For the text-containing cell, return its midpoint in [x, y] coordinate format. 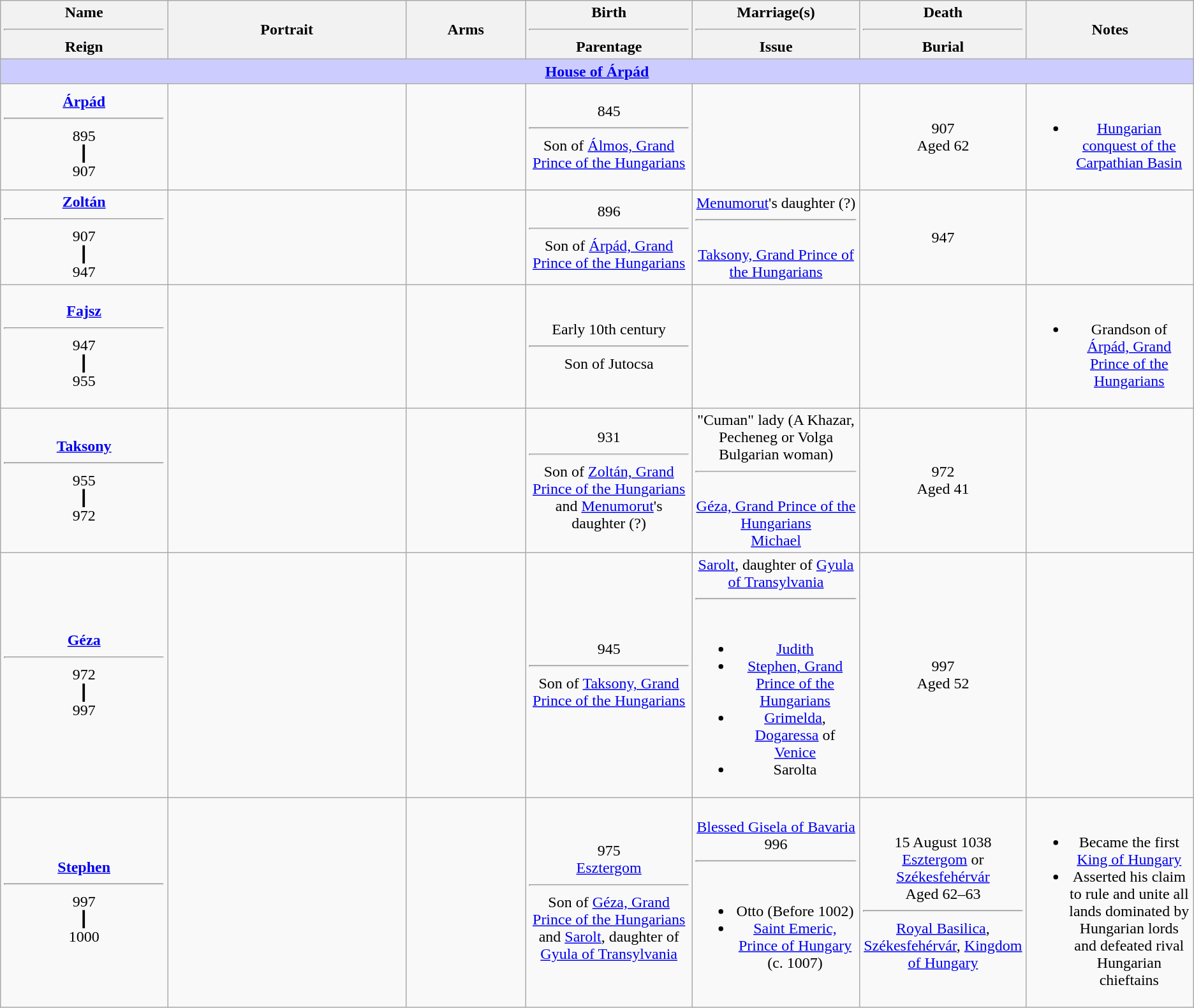
997Aged 52 [943, 675]
931Son of Zoltán, Grand Prince of the Hungarians and Menumorut's daughter (?) [609, 481]
Sarolt, daughter of Gyula of TransylvaniaJudithStephen, Grand Prince of the HungariansGrimelda, Dogaressa of VeniceSarolta [776, 675]
Notes [1110, 30]
896Son of Árpád, Grand Prince of the Hungarians [609, 237]
Marriage(s)Issue [776, 30]
Stephen997┃1000 [84, 902]
Zoltán 907┃ 947 [84, 237]
947 [943, 237]
Árpád 895┃ 907 [84, 137]
Taksony 955┃ 972 [84, 481]
975EsztergomSon of Géza, Grand Prince of the Hungarians and Sarolt, daughter of Gyula of Transylvania [609, 902]
House of Árpád [597, 71]
945Son of Taksony, Grand Prince of the Hungarians [609, 675]
15 August 1038Esztergom or SzékesfehérvárAged 62–63Royal Basilica, Székesfehérvár, Kingdom of Hungary [943, 902]
"Cuman" lady (A Khazar, Pecheneg or Volga Bulgarian woman)Géza, Grand Prince of the HungariansMichael [776, 481]
Early 10th centurySon of Jutocsa [609, 346]
Hungarian conquest of the Carpathian Basin [1110, 137]
845Son of Álmos, Grand Prince of the Hungarians [609, 137]
Fajsz 947┃ 955 [84, 346]
907Aged 62 [943, 137]
Géza 972┃997 [84, 675]
Became the first King of HungaryAsserted his claim to rule and unite all lands dominated by Hungarian lords and defeated rival Hungarian chieftains [1110, 902]
Portrait [287, 30]
DeathBurial [943, 30]
Arms [466, 30]
Grandson of Árpád, Grand Prince of the Hungarians [1110, 346]
972Aged 41 [943, 481]
Blessed Gisela of Bavaria996Otto (Before 1002)Saint Emeric, Prince of Hungary (c. 1007) [776, 902]
NameReign [84, 30]
Menumorut's daughter (?)Taksony, Grand Prince of the Hungarians [776, 237]
BirthParentage [609, 30]
